Return the [X, Y] coordinate for the center point of the cell that contains the specified text.  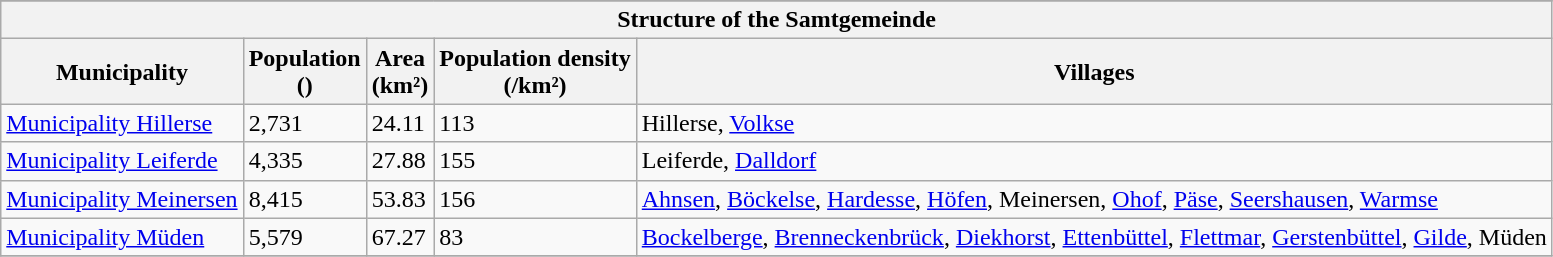
113 [535, 123]
Municipality Leiferde [122, 161]
155 [535, 161]
8,415 [304, 199]
Hillerse, Volkse [1094, 123]
Population density (/km²) [535, 72]
Ahnsen, Böckelse, Hardesse, Höfen, Meinersen, Ohof, Päse, Seershausen, Warmse [1094, 199]
27.88 [400, 161]
Villages [1094, 72]
156 [535, 199]
53.83 [400, 199]
Area (km²) [400, 72]
Municipality Müden [122, 237]
83 [535, 237]
4,335 [304, 161]
Structure of the Samtgemeinde [777, 20]
5,579 [304, 237]
Municipality Hillerse [122, 123]
2,731 [304, 123]
Leiferde, Dalldorf [1094, 161]
Municipality Meinersen [122, 199]
Municipality [122, 72]
Population() [304, 72]
67.27 [400, 237]
24.11 [400, 123]
Bockelberge, Brenneckenbrück, Diekhorst, Ettenbüttel, Flettmar, Gerstenbüttel, Gilde, Müden [1094, 237]
